From the cell containing the given text, extract its center point as [x, y] coordinate. 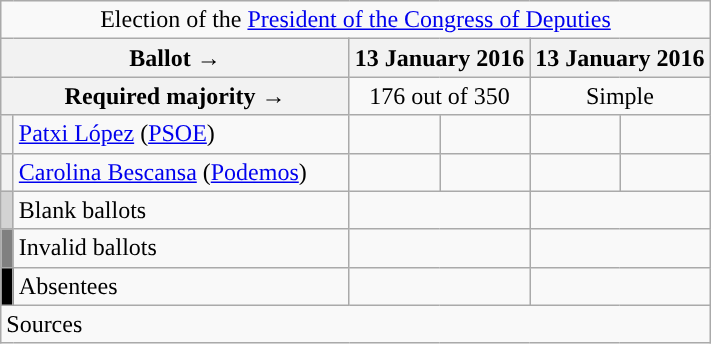
Simple [620, 96]
176 out of 350 [439, 96]
Absentees [181, 286]
Required majority → [176, 96]
Invalid ballots [181, 248]
Carolina Bescansa (Podemos) [181, 172]
Patxi López (PSOE) [181, 134]
Sources [356, 324]
Ballot → [176, 58]
Election of the President of the Congress of Deputies [356, 20]
Blank ballots [181, 210]
